Output the [x, y] coordinate of the center of the cell containing the given text.  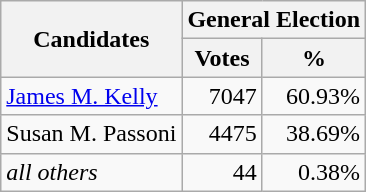
4475 [222, 134]
James M. Kelly [92, 96]
60.93% [314, 96]
0.38% [314, 172]
44 [222, 172]
General Election [274, 20]
% [314, 58]
38.69% [314, 134]
7047 [222, 96]
Candidates [92, 39]
all others [92, 172]
Votes [222, 58]
Susan M. Passoni [92, 134]
